For the text-containing cell, return its midpoint in [x, y] coordinate format. 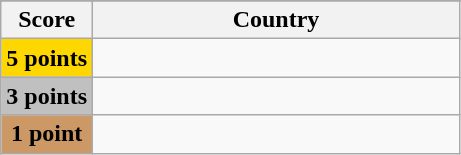
Country [276, 20]
Score [47, 20]
5 points [47, 58]
1 point [47, 134]
3 points [47, 96]
